From the cell containing the given text, extract its center point as (X, Y) coordinate. 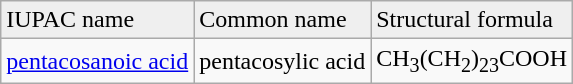
Structural formula (472, 20)
CH3(CH2)23COOH (472, 61)
IUPAC name (98, 20)
Common name (282, 20)
pentacosanoic acid (98, 61)
pentacosylic acid (282, 61)
